Output the (x, y) coordinate of the center of the cell containing the given text.  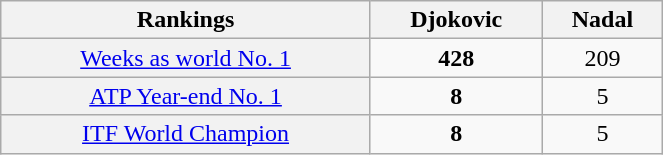
Nadal (602, 20)
209 (602, 58)
Weeks as world No. 1 (186, 58)
Djokovic (456, 20)
ITF World Champion (186, 134)
428 (456, 58)
Rankings (186, 20)
ATP Year-end No. 1 (186, 96)
